From the cell containing the given text, extract its center point as (X, Y) coordinate. 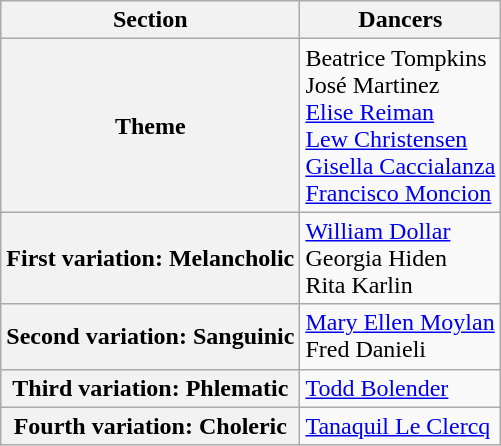
Section (150, 20)
Todd Bolender (400, 388)
First variation: Melancholic (150, 258)
Mary Ellen MoylanFred Danieli (400, 336)
Fourth variation: Choleric (150, 426)
William DollarGeorgia HidenRita Karlin (400, 258)
Tanaquil Le Clercq (400, 426)
Theme (150, 126)
Third variation: Phlematic (150, 388)
Second variation: Sanguinic (150, 336)
Dancers (400, 20)
Beatrice TompkinsJosé MartinezElise ReimanLew ChristensenGisella CaccialanzaFrancisco Moncion (400, 126)
